Scan for the cell matching the given text and deliver its [X, Y] coordinate at center. 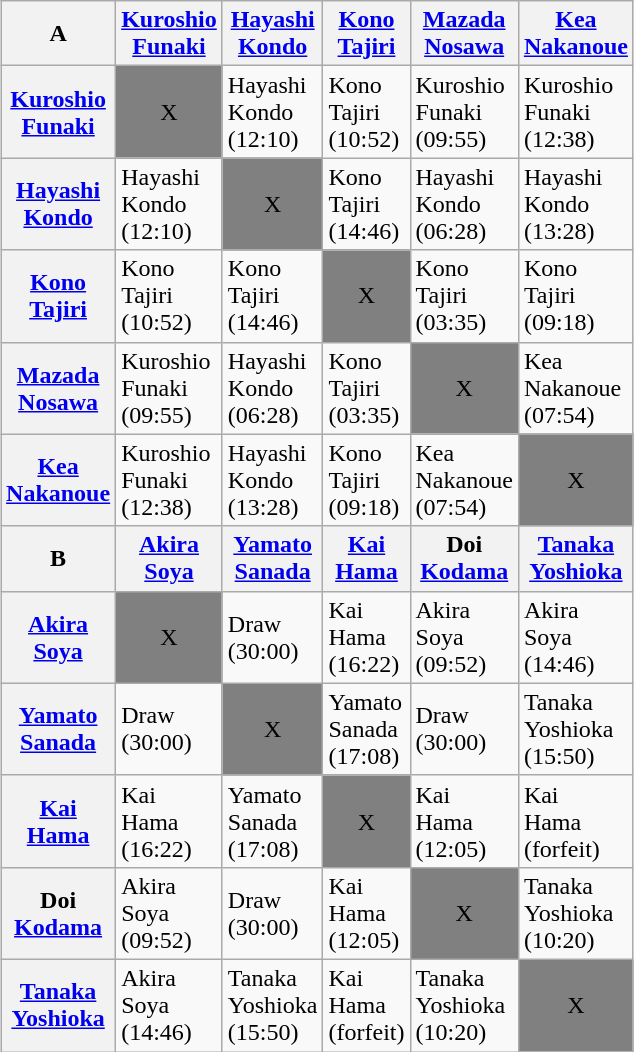
B [58, 558]
A [58, 34]
